Find where the given text appears and provide that cell's center as (X, Y) coordinate. 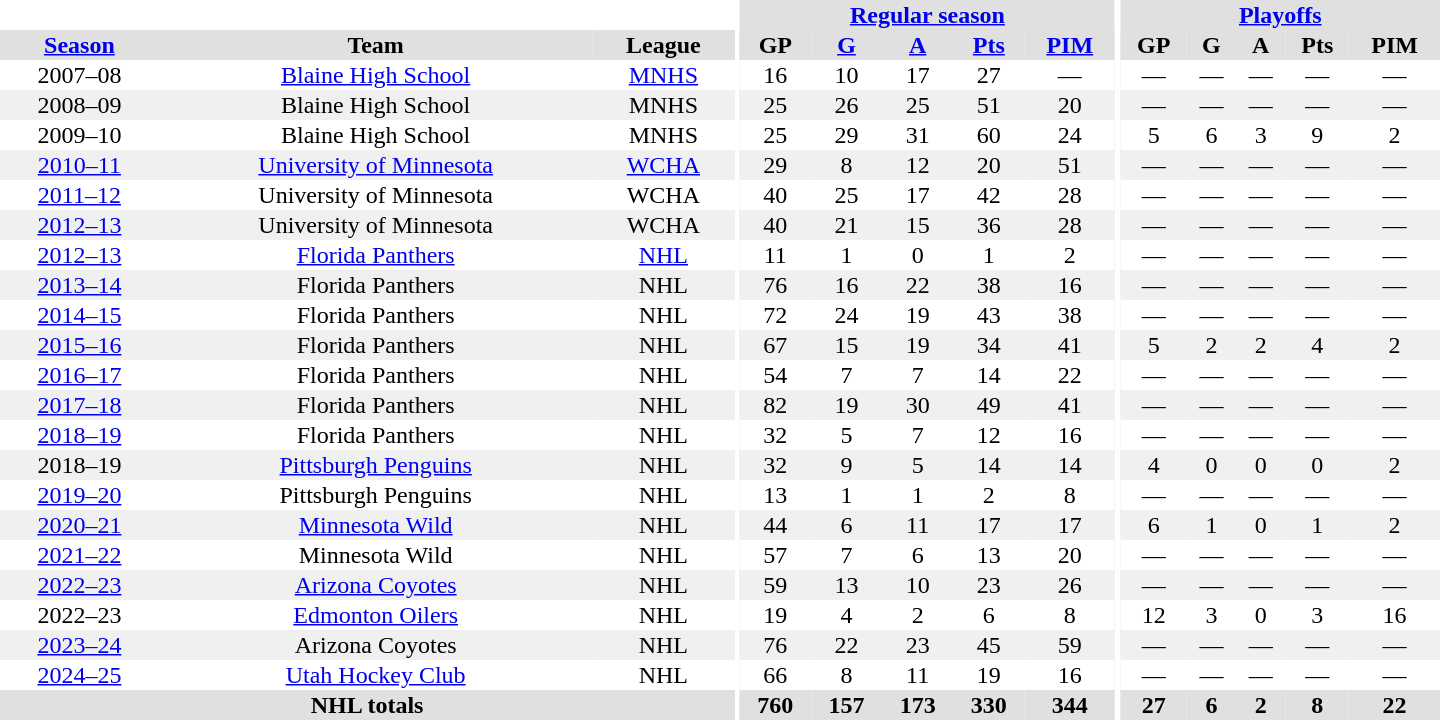
2013–14 (80, 285)
Team (376, 45)
Utah Hockey Club (376, 675)
157 (846, 705)
34 (988, 345)
Season (80, 45)
2017–18 (80, 405)
2009–10 (80, 135)
2024–25 (80, 675)
30 (918, 405)
66 (776, 675)
42 (988, 195)
44 (776, 525)
67 (776, 345)
Regular season (928, 15)
45 (988, 645)
2007–08 (80, 75)
330 (988, 705)
344 (1070, 705)
82 (776, 405)
54 (776, 375)
21 (846, 225)
NHL totals (367, 705)
League (663, 45)
2014–15 (80, 315)
760 (776, 705)
Playoffs (1280, 15)
31 (918, 135)
2011–12 (80, 195)
43 (988, 315)
49 (988, 405)
Edmonton Oilers (376, 615)
2021–22 (80, 555)
173 (918, 705)
2016–17 (80, 375)
72 (776, 315)
36 (988, 225)
60 (988, 135)
2023–24 (80, 645)
2020–21 (80, 525)
2019–20 (80, 495)
2008–09 (80, 105)
2010–11 (80, 165)
57 (776, 555)
2015–16 (80, 345)
